Extract the [X, Y] coordinate from the center of the cell holding the provided text.  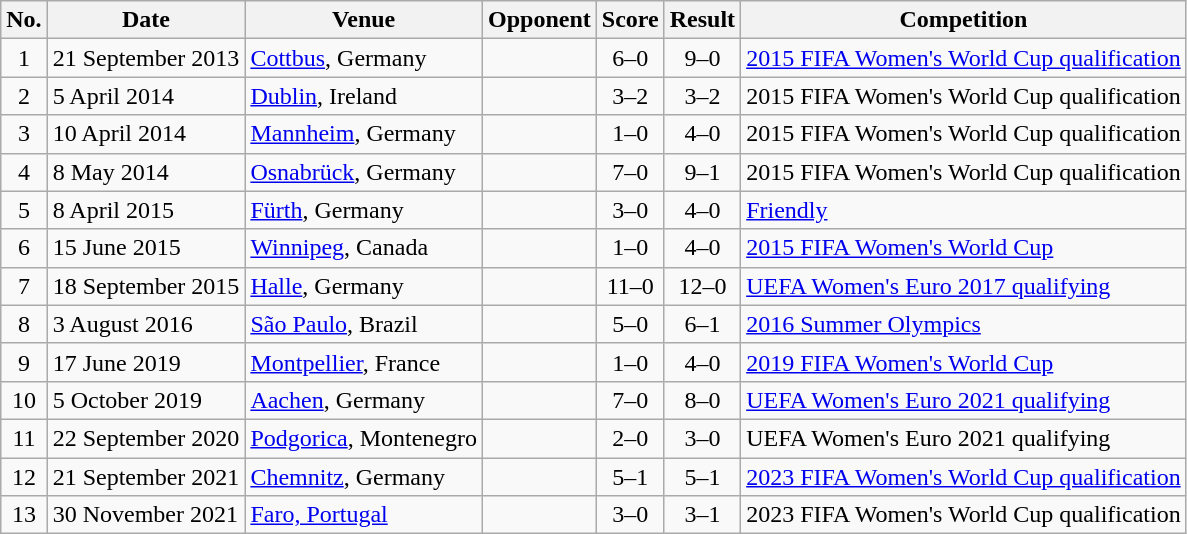
21 September 2021 [146, 477]
Venue [364, 20]
Opponent [540, 20]
2–0 [630, 438]
30 November 2021 [146, 515]
9–0 [702, 58]
5–0 [630, 324]
7 [24, 286]
17 June 2019 [146, 362]
22 September 2020 [146, 438]
6–1 [702, 324]
5 [24, 210]
Faro, Portugal [364, 515]
Dublin, Ireland [364, 96]
11–0 [630, 286]
8 April 2015 [146, 210]
UEFA Women's Euro 2017 qualifying [964, 286]
Osnabrück, Germany [364, 172]
4 [24, 172]
Halle, Germany [364, 286]
5 October 2019 [146, 400]
8–0 [702, 400]
Date [146, 20]
18 September 2015 [146, 286]
Podgorica, Montenegro [364, 438]
13 [24, 515]
2015 FIFA Women's World Cup [964, 248]
21 September 2013 [146, 58]
Competition [964, 20]
6–0 [630, 58]
9 [24, 362]
1 [24, 58]
Montpellier, France [364, 362]
Friendly [964, 210]
3–1 [702, 515]
15 June 2015 [146, 248]
11 [24, 438]
Cottbus, Germany [364, 58]
2019 FIFA Women's World Cup [964, 362]
10 April 2014 [146, 134]
Mannheim, Germany [364, 134]
5 April 2014 [146, 96]
2 [24, 96]
No. [24, 20]
12–0 [702, 286]
São Paulo, Brazil [364, 324]
3 August 2016 [146, 324]
12 [24, 477]
2016 Summer Olympics [964, 324]
Winnipeg, Canada [364, 248]
10 [24, 400]
Aachen, Germany [364, 400]
Chemnitz, Germany [364, 477]
Score [630, 20]
8 [24, 324]
8 May 2014 [146, 172]
Result [702, 20]
3 [24, 134]
6 [24, 248]
9–1 [702, 172]
Fürth, Germany [364, 210]
